Locate the cell with the specified text and output its [X, Y] center coordinate. 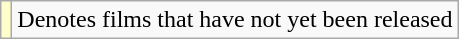
Denotes films that have not yet been released [235, 20]
